Pinpoint the cell where the given text exists, returning its (X, Y) midpoint coordinate. 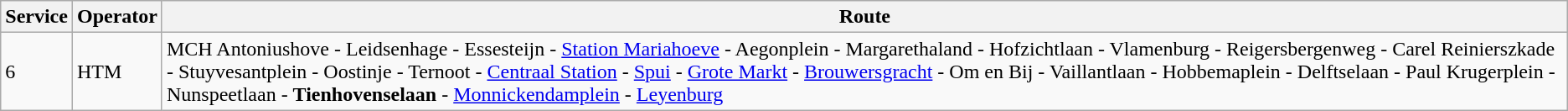
6 (37, 71)
Service (37, 17)
Route (864, 17)
Operator (117, 17)
HTM (117, 71)
